From the cell containing the given text, extract its center point as (x, y) coordinate. 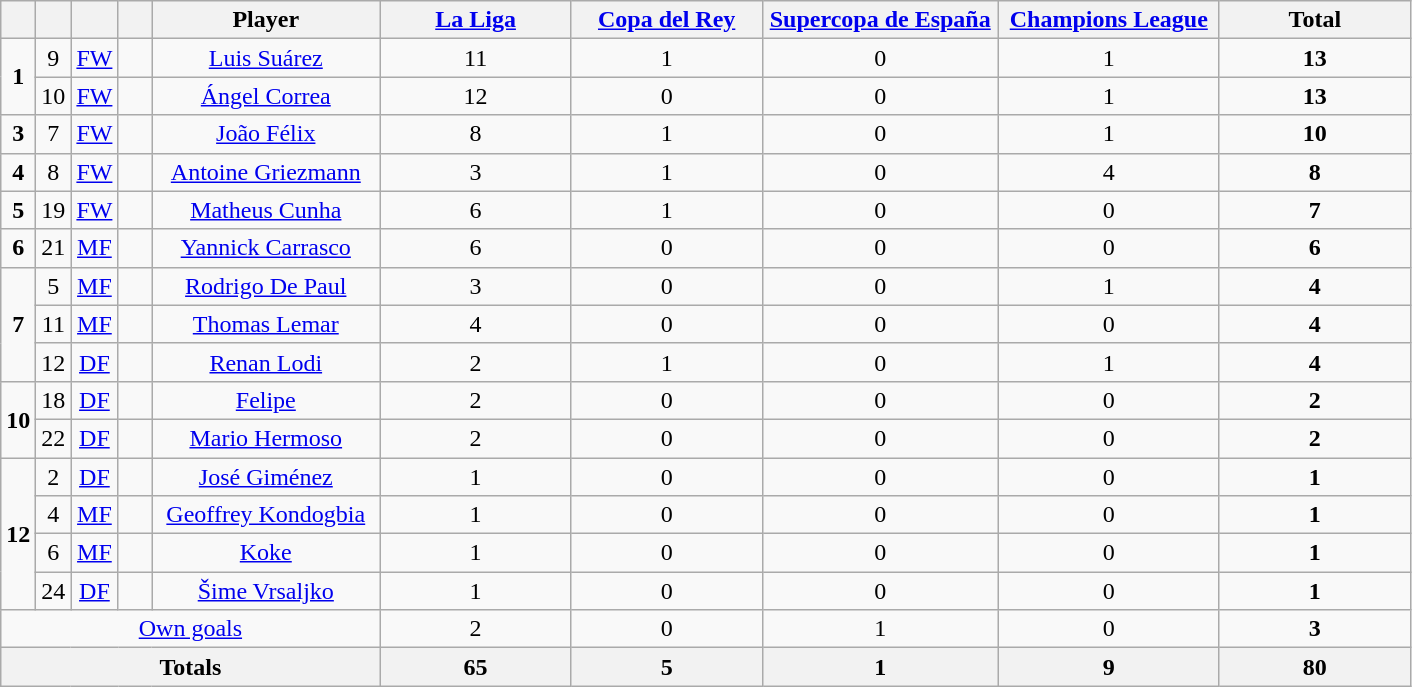
80 (1314, 667)
Player (266, 20)
Champions League (1108, 20)
Thomas Lemar (266, 324)
Yannick Carrasco (266, 248)
Ángel Correa (266, 96)
Felipe (266, 400)
65 (476, 667)
18 (54, 400)
Renan Lodi (266, 362)
José Giménez (266, 477)
Copa del Rey (666, 20)
Matheus Cunha (266, 210)
Koke (266, 553)
João Félix (266, 134)
Total (1314, 20)
La Liga (476, 20)
24 (54, 591)
Geoffrey Kondogbia (266, 515)
Rodrigo De Paul (266, 286)
21 (54, 248)
Totals (190, 667)
19 (54, 210)
Mario Hermoso (266, 438)
Antoine Griezmann (266, 172)
Šime Vrsaljko (266, 591)
Luis Suárez (266, 58)
Own goals (190, 629)
Supercopa de España (880, 20)
22 (54, 438)
